Detect which cell encompasses the target text, then output its [X, Y] center coordinate. 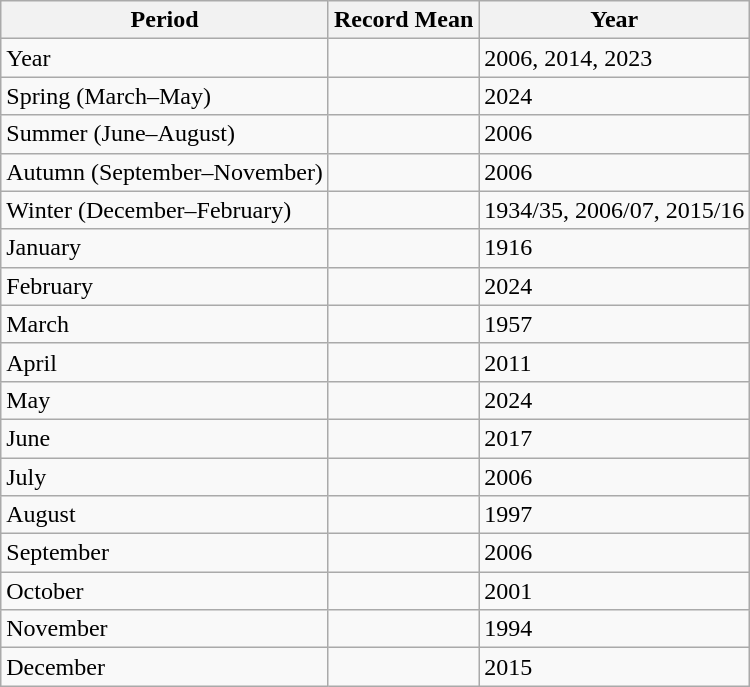
July [165, 477]
November [165, 629]
December [165, 667]
September [165, 553]
2015 [614, 667]
March [165, 324]
1916 [614, 248]
January [165, 248]
May [165, 400]
Spring (March–May) [165, 96]
Record Mean [403, 20]
1994 [614, 629]
June [165, 438]
2006, 2014, 2023 [614, 58]
February [165, 286]
Summer (June–August) [165, 134]
Autumn (September–November) [165, 172]
October [165, 591]
1957 [614, 324]
Winter (December–February) [165, 210]
Period [165, 20]
April [165, 362]
2011 [614, 362]
2001 [614, 591]
1997 [614, 515]
2017 [614, 438]
August [165, 515]
1934/35, 2006/07, 2015/16 [614, 210]
